For the text-containing cell, return its midpoint in [X, Y] coordinate format. 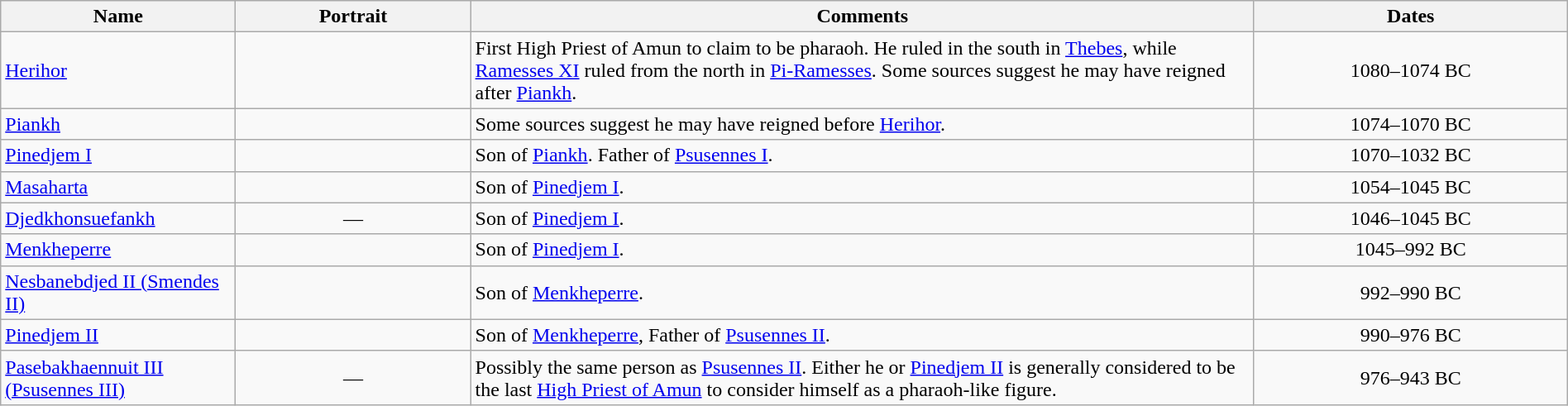
Nesbanebdjed II (Smendes II) [118, 293]
992–990 BC [1411, 293]
Piankh [118, 124]
Portrait [353, 17]
Pinedjem I [118, 155]
Son of Menkheperre, Father of Psusennes II. [862, 335]
976–943 BC [1411, 377]
1054–1045 BC [1411, 187]
Djedkhonsuefankh [118, 218]
Son of Menkheperre. [862, 293]
Son of Piankh. Father of Psusennes I. [862, 155]
Dates [1411, 17]
Some sources suggest he may have reigned before Herihor. [862, 124]
Pasebakhaennuit III (Psusennes III) [118, 377]
Masaharta [118, 187]
Herihor [118, 70]
Menkheperre [118, 250]
1074–1070 BC [1411, 124]
Name [118, 17]
1070–1032 BC [1411, 155]
Pinedjem II [118, 335]
990–976 BC [1411, 335]
1046–1045 BC [1411, 218]
1080–1074 BC [1411, 70]
Comments [862, 17]
1045–992 BC [1411, 250]
